Return (X, Y) of the center of cell containing provided text 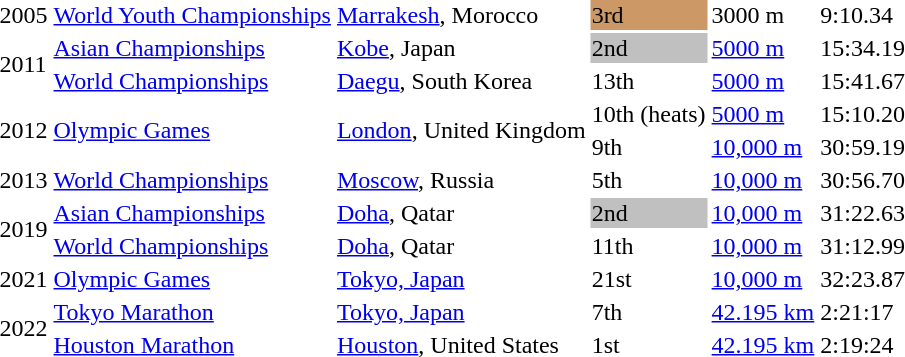
9th (648, 147)
Marrakesh, Morocco (461, 15)
Moscow, Russia (461, 180)
World Youth Championships (192, 15)
42.195 km (763, 312)
21st (648, 279)
10th (heats) (648, 114)
13th (648, 81)
5th (648, 180)
3rd (648, 15)
7th (648, 312)
Tokyo Marathon (192, 312)
London, United Kingdom (461, 130)
Daegu, South Korea (461, 81)
11th (648, 246)
Kobe, Japan (461, 48)
3000 m (763, 15)
